Capture the cell that displays the provided text and extract its [X, Y] central coordinate. 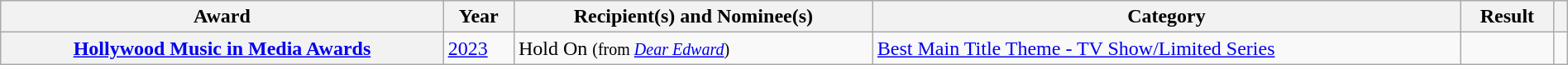
Best Main Title Theme - TV Show/Limited Series [1166, 48]
Year [478, 17]
Result [1508, 17]
Hollywood Music in Media Awards [222, 48]
Award [222, 17]
Hold On (from Dear Edward) [693, 48]
2023 [478, 48]
Category [1166, 17]
Recipient(s) and Nominee(s) [693, 17]
